Scan for the cell matching the given text and deliver its (X, Y) coordinate at center. 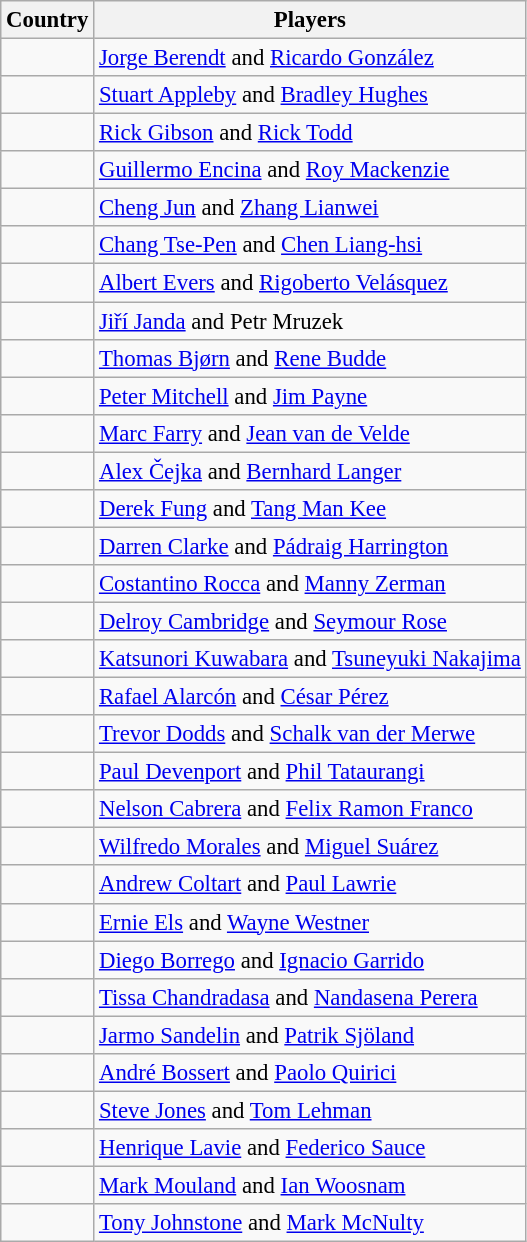
Costantino Rocca and Manny Zerman (310, 584)
Chang Tse-Pen and Chen Liang-hsi (310, 245)
Alex Čejka and Bernhard Langer (310, 471)
Jarmo Sandelin and Patrik Sjöland (310, 1035)
Peter Mitchell and Jim Payne (310, 396)
Paul Devenport and Phil Tataurangi (310, 772)
Darren Clarke and Pádraig Harrington (310, 546)
Trevor Dodds and Schalk van der Merwe (310, 734)
Andrew Coltart and Paul Lawrie (310, 885)
Rafael Alarcón and César Pérez (310, 697)
Albert Evers and Rigoberto Velásquez (310, 283)
Jorge Berendt and Ricardo González (310, 58)
Thomas Bjørn and Rene Budde (310, 358)
Wilfredo Morales and Miguel Suárez (310, 847)
Marc Farry and Jean van de Velde (310, 433)
Tissa Chandradasa and Nandasena Perera (310, 997)
Tony Johnstone and Mark McNulty (310, 1223)
Nelson Cabrera and Felix Ramon Franco (310, 809)
Steve Jones and Tom Lehman (310, 1110)
Ernie Els and Wayne Westner (310, 922)
Cheng Jun and Zhang Lianwei (310, 208)
Mark Mouland and Ian Woosnam (310, 1185)
Country (48, 20)
Guillermo Encina and Roy Mackenzie (310, 170)
Henrique Lavie and Federico Sauce (310, 1148)
Delroy Cambridge and Seymour Rose (310, 621)
Stuart Appleby and Bradley Hughes (310, 95)
Derek Fung and Tang Man Kee (310, 509)
Diego Borrego and Ignacio Garrido (310, 960)
Rick Gibson and Rick Todd (310, 133)
André Bossert and Paolo Quirici (310, 1073)
Jiří Janda and Petr Mruzek (310, 321)
Katsunori Kuwabara and Tsuneyuki Nakajima (310, 659)
Players (310, 20)
